Determine the (x, y) coordinate at the center of the cell enclosing the given text.  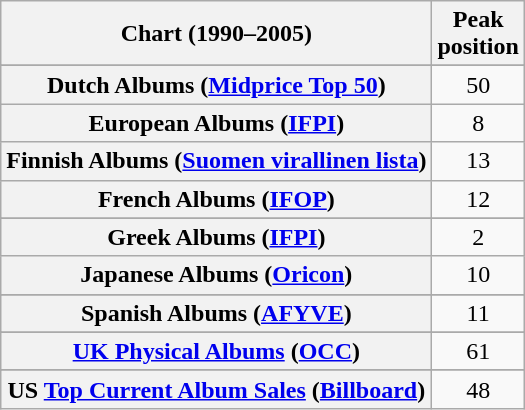
Spanish Albums (AFYVE) (216, 313)
Dutch Albums (Midprice Top 50) (216, 85)
Chart (1990–2005) (216, 34)
8 (478, 123)
2 (478, 237)
European Albums (IFPI) (216, 123)
50 (478, 85)
61 (478, 351)
11 (478, 313)
13 (478, 161)
US Top Current Album Sales (Billboard) (216, 389)
12 (478, 199)
48 (478, 389)
UK Physical Albums (OCC) (216, 351)
Peakposition (478, 34)
Greek Albums (IFPI) (216, 237)
Japanese Albums (Oricon) (216, 275)
French Albums (IFOP) (216, 199)
10 (478, 275)
Finnish Albums (Suomen virallinen lista) (216, 161)
